Provide the (x, y) coordinate of the cell's center where the given text is located.  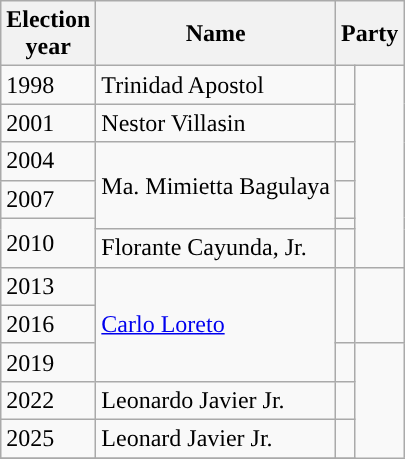
2019 (48, 362)
Party (369, 34)
2001 (48, 123)
Florante Cayunda, Jr. (216, 248)
Trinidad Apostol (216, 85)
Ma. Mimietta Bagulaya (216, 186)
Leonard Javier Jr. (216, 438)
Leonardo Javier Jr. (216, 400)
2013 (48, 286)
2025 (48, 438)
2022 (48, 400)
2010 (48, 242)
Nestor Villasin (216, 123)
1998 (48, 85)
Name (216, 34)
Electionyear (48, 34)
2004 (48, 161)
2007 (48, 199)
Carlo Loreto (216, 324)
2016 (48, 324)
